Determine the (x, y) coordinate at the center of the cell enclosing the given text.  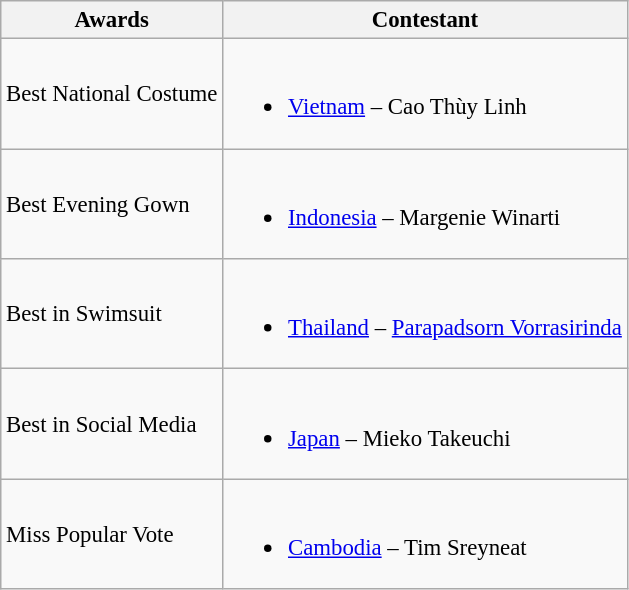
Japan – Mieko Takeuchi (425, 424)
Vietnam – Cao Thùy Linh (425, 94)
Cambodia – Tim Sreyneat (425, 534)
Best in Social Media (112, 424)
Thailand – Parapadsorn Vorrasirinda (425, 314)
Miss Popular Vote (112, 534)
Best National Costume (112, 94)
Best in Swimsuit (112, 314)
Contestant (425, 20)
Awards (112, 20)
Best Evening Gown (112, 204)
Indonesia – Margenie Winarti (425, 204)
